Locate the cell with the specified text and output its (X, Y) center coordinate. 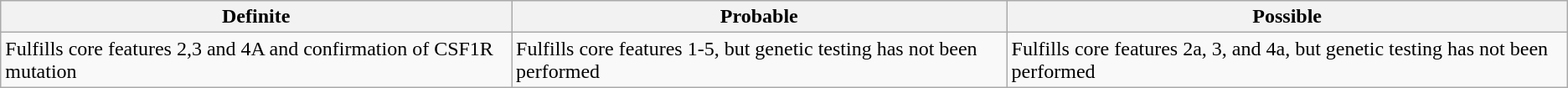
Fulfills core features 2a, 3, and 4a, but genetic testing has not been performed (1287, 60)
Fulfills core features 2,3 and 4A and confirmation of CSF1R mutation (256, 60)
Definite (256, 17)
Probable (759, 17)
Possible (1287, 17)
Fulfills core features 1-5, but genetic testing has not been performed (759, 60)
